Identify which cell holds the provided text, then report its (x, y) central coordinate. 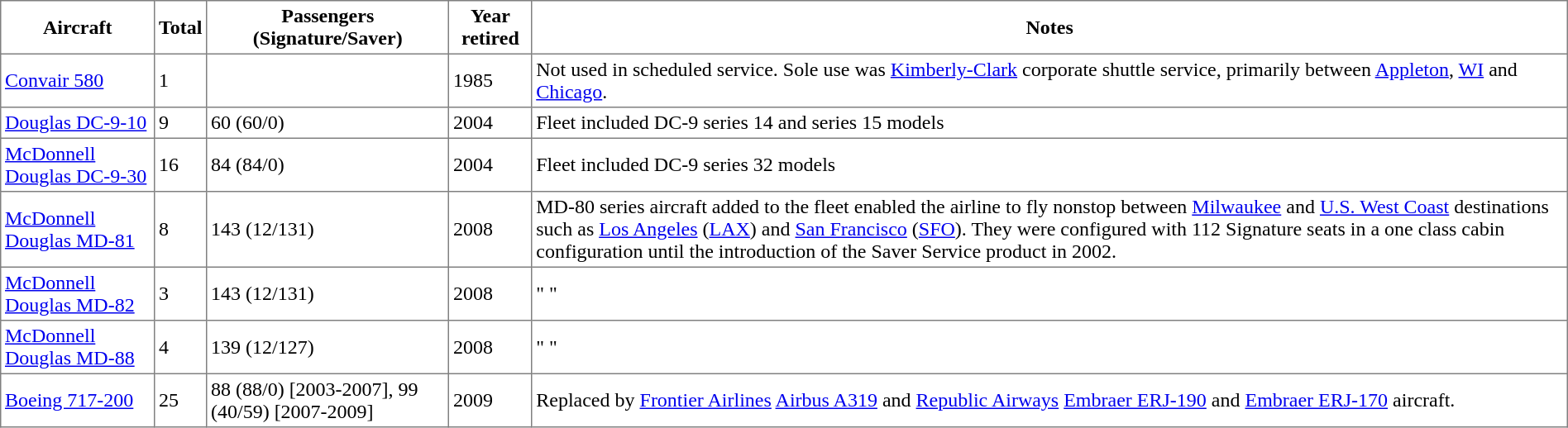
Fleet included DC-9 series 14 and series 15 models (1049, 123)
25 (180, 400)
Notes (1049, 27)
Boeing 717-200 (78, 400)
2009 (490, 400)
60 (60/0) (327, 123)
Replaced by Frontier Airlines Airbus A319 and Republic Airways Embraer ERJ-190 and Embraer ERJ-170 aircraft. (1049, 400)
139 (12/127) (327, 347)
3 (180, 293)
84 (84/0) (327, 164)
Passengers(Signature/Saver) (327, 27)
4 (180, 347)
88 (88/0) [2003-2007], 99 (40/59) [2007-2009] (327, 400)
1 (180, 80)
Douglas DC-9-10 (78, 123)
McDonnell Douglas DC-9-30 (78, 164)
Aircraft (78, 27)
McDonnell Douglas MD-81 (78, 230)
Year retired (490, 27)
9 (180, 123)
Fleet included DC-9 series 32 models (1049, 164)
Not used in scheduled service. Sole use was Kimberly-Clark corporate shuttle service, primarily between Appleton, WI and Chicago. (1049, 80)
McDonnell Douglas MD-88 (78, 347)
Total (180, 27)
16 (180, 164)
8 (180, 230)
McDonnell Douglas MD-82 (78, 293)
1985 (490, 80)
Convair 580 (78, 80)
